Return (X, Y) of the center of cell containing provided text 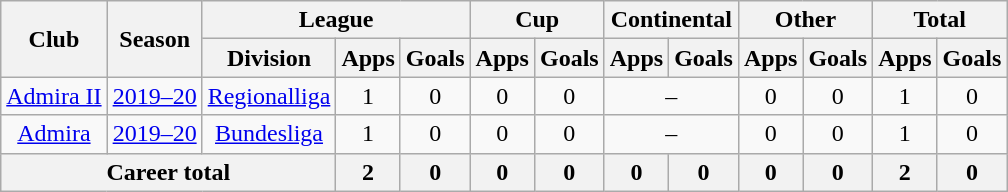
Regionalliga (269, 96)
Admira II (54, 96)
Total (940, 20)
League (336, 20)
Division (269, 58)
Other (805, 20)
Bundesliga (269, 134)
Season (154, 39)
Admira (54, 134)
Career total (168, 172)
Cup (537, 20)
Club (54, 39)
Continental (671, 20)
